Identify which cell holds the provided text, then report its (x, y) central coordinate. 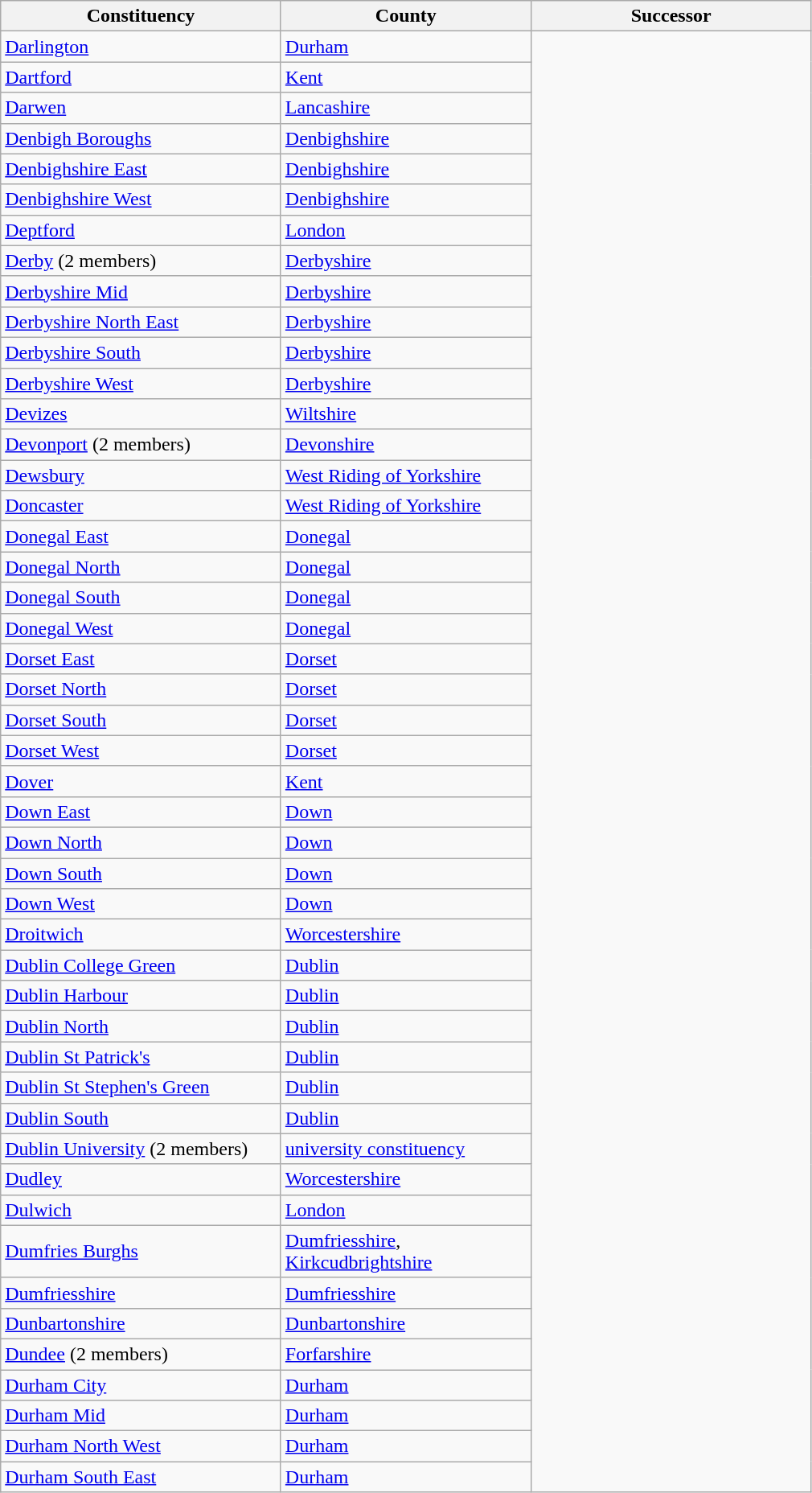
Darwen (141, 108)
Donegal North (141, 567)
Dewsbury (141, 475)
Donegal South (141, 598)
Down West (141, 904)
Dudley (141, 1179)
Derbyshire North East (141, 322)
Dorset North (141, 689)
Dorset South (141, 720)
Down South (141, 873)
Durham South East (141, 1477)
Successor (671, 16)
Deptford (141, 230)
Devizes (141, 414)
Dorset East (141, 659)
Down East (141, 812)
Darlington (141, 47)
Dublin Harbour (141, 996)
Devonport (2 members) (141, 445)
Devonshire (405, 445)
Denbighshire West (141, 199)
Dorset West (141, 751)
Dulwich (141, 1210)
Denbigh Boroughs (141, 138)
Dublin St Stephen's Green (141, 1088)
Durham City (141, 1384)
Droitwich (141, 935)
Donegal West (141, 628)
Dumfriesshire, Kirkcudbrightshire (405, 1252)
Derby (2 members) (141, 261)
Durham Mid (141, 1416)
Down North (141, 842)
Dundee (2 members) (141, 1354)
Denbighshire East (141, 169)
Doncaster (141, 506)
Lancashire (405, 108)
County (405, 16)
Wiltshire (405, 414)
Dover (141, 781)
Derbyshire West (141, 384)
Durham North West (141, 1446)
Derbyshire South (141, 352)
Dublin College Green (141, 965)
Donegal East (141, 537)
Dublin University (2 members) (141, 1149)
Dublin North (141, 1026)
Dublin South (141, 1118)
Constituency (141, 16)
Derbyshire Mid (141, 291)
university constituency (405, 1149)
Dublin St Patrick's (141, 1057)
Forfarshire (405, 1354)
Dumfries Burghs (141, 1252)
Dartford (141, 77)
